Provide the [x, y] coordinate of the cell's center where the given text is located.  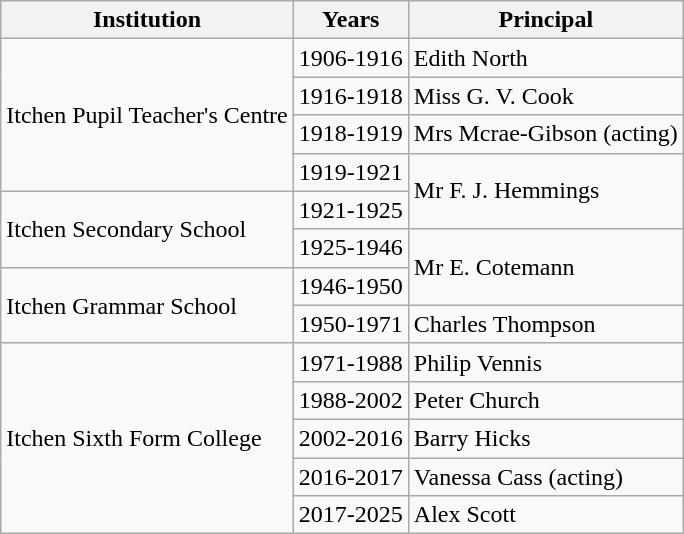
1918-1919 [350, 134]
Miss G. V. Cook [546, 96]
2017-2025 [350, 515]
Mr E. Cotemann [546, 267]
Years [350, 20]
1925-1946 [350, 248]
1950-1971 [350, 324]
Principal [546, 20]
2002-2016 [350, 438]
Mrs Mcrae-Gibson (acting) [546, 134]
Itchen Pupil Teacher's Centre [147, 115]
1971-1988 [350, 362]
1916-1918 [350, 96]
2016-2017 [350, 477]
Charles Thompson [546, 324]
Itchen Secondary School [147, 229]
1988-2002 [350, 400]
Philip Vennis [546, 362]
Itchen Sixth Form College [147, 438]
Barry Hicks [546, 438]
Itchen Grammar School [147, 305]
1919-1921 [350, 172]
1921-1925 [350, 210]
1946-1950 [350, 286]
Alex Scott [546, 515]
Institution [147, 20]
Edith North [546, 58]
Peter Church [546, 400]
Mr F. J. Hemmings [546, 191]
Vanessa Cass (acting) [546, 477]
1906-1916 [350, 58]
